Determine the [x, y] coordinate at the center of the cell enclosing the given text.  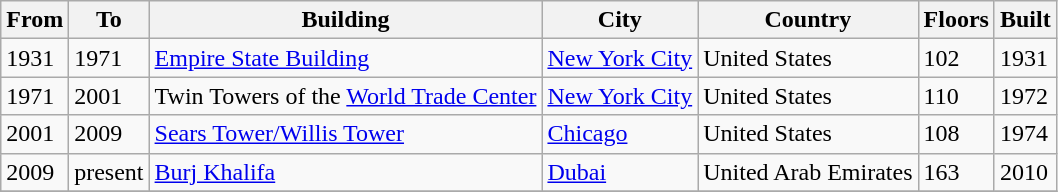
Country [808, 20]
To [109, 20]
Chicago [620, 134]
102 [956, 58]
1974 [1025, 134]
Sears Tower/Willis Tower [346, 134]
1972 [1025, 96]
2010 [1025, 172]
Empire State Building [346, 58]
163 [956, 172]
present [109, 172]
Dubai [620, 172]
Floors [956, 20]
Building [346, 20]
United Arab Emirates [808, 172]
From [35, 20]
110 [956, 96]
Burj Khalifa [346, 172]
Built [1025, 20]
City [620, 20]
108 [956, 134]
Twin Towers of the World Trade Center [346, 96]
